Search for the cell housing the specified text and yield its (X, Y) center coordinate. 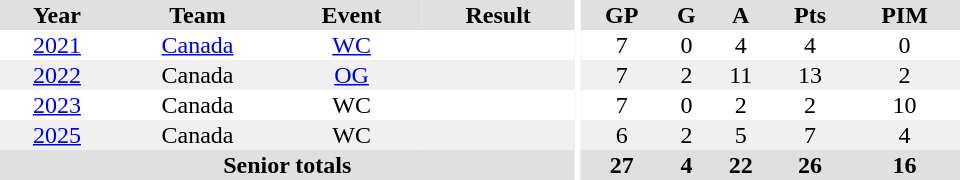
26 (810, 165)
16 (904, 165)
Year (57, 15)
2021 (57, 45)
OG (352, 75)
GP (622, 15)
2023 (57, 105)
10 (904, 105)
2025 (57, 135)
2022 (57, 75)
6 (622, 135)
Result (498, 15)
Senior totals (287, 165)
11 (741, 75)
13 (810, 75)
Team (198, 15)
27 (622, 165)
A (741, 15)
G (686, 15)
Pts (810, 15)
Event (352, 15)
22 (741, 165)
5 (741, 135)
PIM (904, 15)
